Locate the cell with the specified text and output its [X, Y] center coordinate. 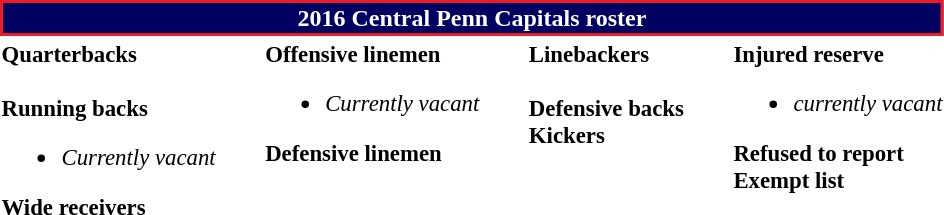
2016 Central Penn Capitals roster [472, 18]
